Pinpoint the cell where the given text exists, returning its [X, Y] midpoint coordinate. 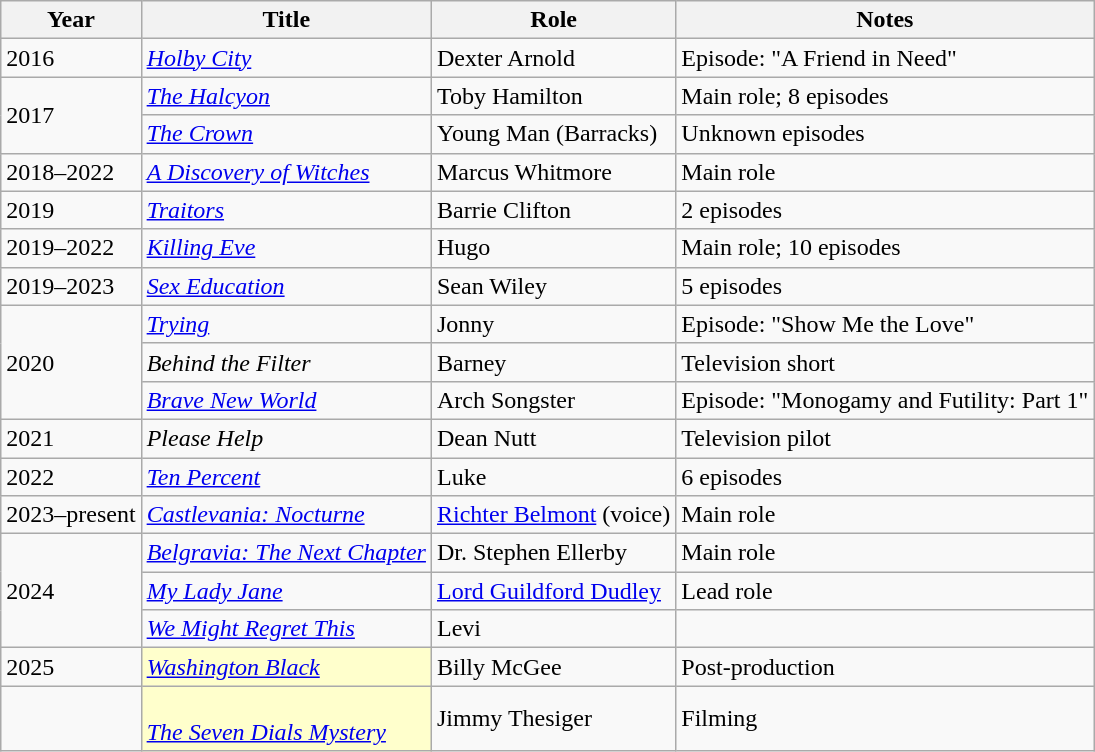
Please Help [286, 438]
Richter Belmont (voice) [553, 515]
Castlevania: Nocturne [286, 515]
The Crown [286, 134]
Year [71, 20]
2018–2022 [71, 172]
2025 [71, 667]
Behind the Filter [286, 362]
Filming [885, 718]
The Seven Dials Mystery [286, 718]
We Might Regret This [286, 629]
Episode: "A Friend in Need" [885, 58]
2019–2022 [71, 248]
Notes [885, 20]
Title [286, 20]
Role [553, 20]
Killing Eve [286, 248]
Television pilot [885, 438]
Marcus Whitmore [553, 172]
Jonny [553, 324]
Sean Wiley [553, 286]
A Discovery of Witches [286, 172]
Barney [553, 362]
Hugo [553, 248]
Main role; 8 episodes [885, 96]
2019 [71, 210]
Brave New World [286, 400]
Belgravia: The Next Chapter [286, 553]
Post-production [885, 667]
Sex Education [286, 286]
Dean Nutt [553, 438]
Washington Black [286, 667]
Unknown episodes [885, 134]
My Lady Jane [286, 591]
Dexter Arnold [553, 58]
2024 [71, 591]
2019–2023 [71, 286]
Television short [885, 362]
2016 [71, 58]
Jimmy Thesiger [553, 718]
Barrie Clifton [553, 210]
Lead role [885, 591]
6 episodes [885, 477]
Billy McGee [553, 667]
Levi [553, 629]
Arch Songster [553, 400]
Lord Guildford Dudley [553, 591]
Luke [553, 477]
Ten Percent [286, 477]
Holby City [286, 58]
2020 [71, 362]
2021 [71, 438]
Episode: "Show Me the Love" [885, 324]
Trying [286, 324]
Toby Hamilton [553, 96]
Main role; 10 episodes [885, 248]
2 episodes [885, 210]
Traitors [286, 210]
2023–present [71, 515]
2022 [71, 477]
5 episodes [885, 286]
2017 [71, 115]
Episode: "Monogamy and Futility: Part 1" [885, 400]
Dr. Stephen Ellerby [553, 553]
The Halcyon [286, 96]
Young Man (Barracks) [553, 134]
